Return (x, y) of the center of cell containing provided text 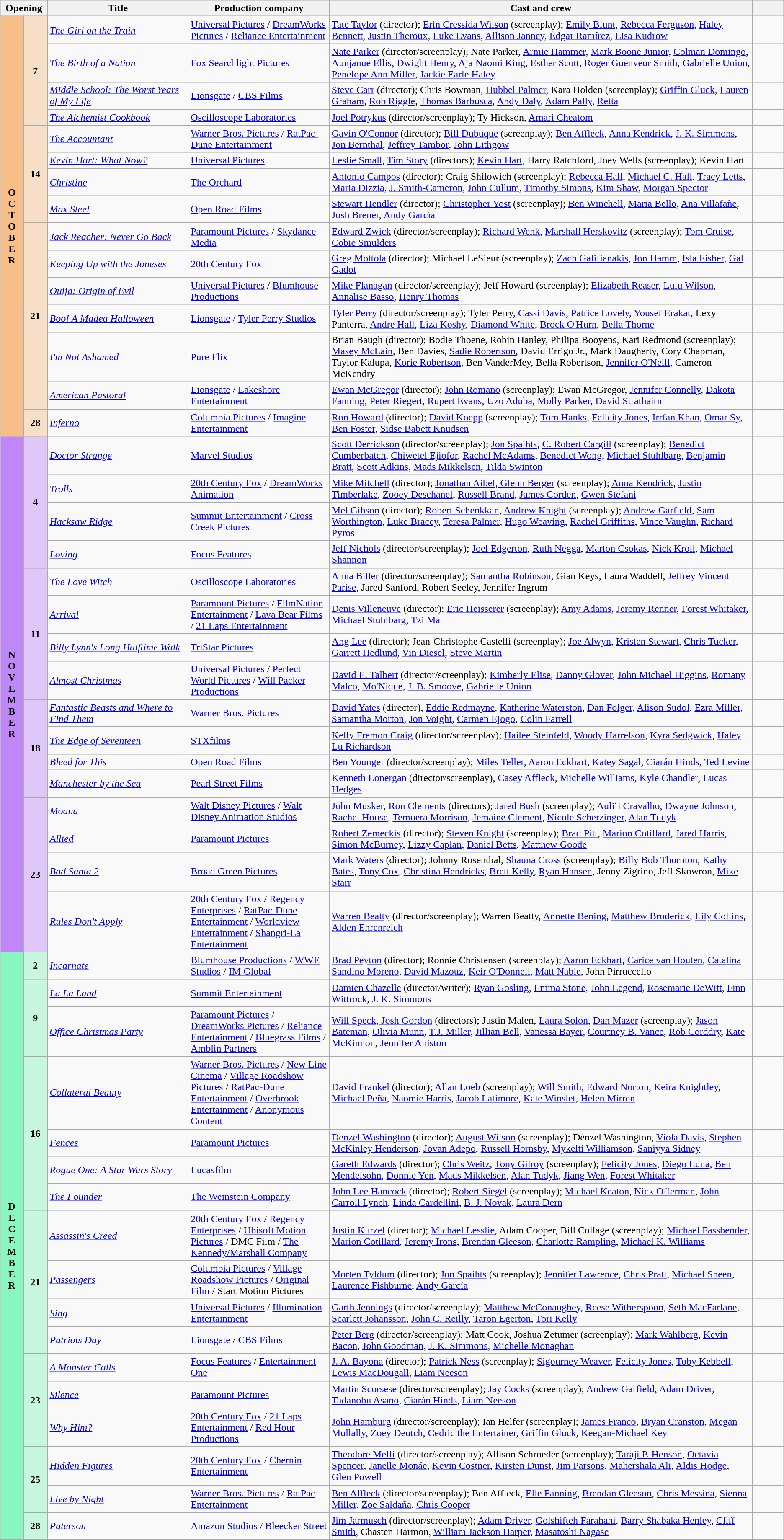
Arrival (118, 614)
The Birth of a Nation (118, 63)
Assassin's Creed (118, 1236)
Incarnate (118, 966)
Focus Features / Entertainment One (259, 1367)
Title (118, 8)
Warner Bros. Pictures / RatPac Entertainment (259, 1499)
Opening (24, 8)
Universal Pictures / Perfect World Pictures / Will Packer Productions (259, 680)
Lionsgate / Lakeshore Entertainment (259, 395)
Bleed for This (118, 762)
Ron Howard (director); David Koepp (screenplay); Tom Hanks, Felicity Jones, Irrfan Khan, Omar Sy, Ben Foster, Sidse Babett Knudsen (541, 423)
DECEMBER (12, 1246)
Morten Tyldum (director); Jon Spaihts (screenplay); Jennifer Lawrence, Chris Pratt, Michael Sheen, Laurence Fishburne, Andy García (541, 1280)
The Love Witch (118, 581)
The Alchemist Cookbook (118, 117)
J. A. Bayona (director); Patrick Ness (screenplay); Sigourney Weaver, Felicity Jones, Toby Kebbell, Lewis MacDougall, Liam Neeson (541, 1367)
Allied (118, 838)
2 (35, 966)
The Girl on the Train (118, 30)
Moana (118, 812)
Jack Reacher: Never Go Back (118, 236)
4 (35, 502)
16 (35, 1133)
Paramount Pictures / Skydance Media (259, 236)
Blumhouse Productions / WWE Studios / IM Global (259, 966)
Amazon Studios / Bleecker Street (259, 1526)
Lucasfilm (259, 1170)
Summit Entertainment (259, 993)
Lionsgate / Tyler Perry Studios (259, 318)
The Orchard (259, 182)
Warner Bros. Pictures / RatPac-Dune Entertainment (259, 139)
Kelly Fremon Craig (director/screenplay); Hailee Steinfeld, Woody Harrelson, Kyra Sedgwick, Haley Lu Richardson (541, 740)
Columbia Pictures / Village Roadshow Pictures / Original Film / Start Motion Pictures (259, 1280)
Walt Disney Pictures / Walt Disney Animation Studios (259, 812)
Christine (118, 182)
Trolls (118, 488)
Middle School: The Worst Years of My Life (118, 95)
Warner Bros. Pictures / New Line Cinema / Village Roadshow Pictures / RatPac-Dune Entertainment / Overbrook Entertainment / Anonymous Content (259, 1092)
Manchester by the Sea (118, 783)
Greg Mottola (director); Michael LeSieur (screenplay); Zach Galifianakis, Jon Hamm, Isla Fisher, Gal Gadot (541, 264)
20th Century Fox / 21 Laps Entertainment / Red Hour Productions (259, 1427)
Kevin Hart: What Now? (118, 160)
I'm Not Ashamed (118, 357)
The Accountant (118, 139)
Passengers (118, 1280)
Universal Pictures / DreamWorks Pictures / Reliance Entertainment (259, 30)
Kenneth Lonergan (director/screenplay), Casey Affleck, Michelle Williams, Kyle Chandler, Lucas Hedges (541, 783)
A Monster Calls (118, 1367)
Pure Flix (259, 357)
Max Steel (118, 209)
OCTOBER (12, 226)
Focus Features (259, 555)
Bad Santa 2 (118, 872)
Gavin O'Connor (director); Bill Dubuque (screenplay); Ben Affleck, Anna Kendrick, J. K. Simmons, Jon Bernthal, Jeffrey Tambor, John Lithgow (541, 139)
Joel Potrykus (director/screenplay); Ty Hickson, Amari Cheatom (541, 117)
Boo! A Madea Halloween (118, 318)
David E. Talbert (director/screenplay); Kimberly Elise, Danny Glover, John Michael Higgins, Romany Malco, Mo'Nique, J. B. Smoove, Gabrielle Union (541, 680)
The Edge of Seventeen (118, 740)
Denis Villeneuve (director); Eric Heisserer (screenplay); Amy Adams, Jeremy Renner, Forest Whitaker, Michael Stuhlbarg, Tzi Ma (541, 614)
Summit Entertainment / Cross Creek Pictures (259, 521)
STXfilms (259, 740)
Loving (118, 555)
Warner Bros. Pictures (259, 713)
Leslie Small, Tim Story (directors); Kevin Hart, Harry Ratchford, Joey Wells (screenplay); Kevin Hart (541, 160)
Paramount Pictures / FilmNation Entertainment / Lava Bear Films / 21 Laps Entertainment (259, 614)
Almost Christmas (118, 680)
20th Century Fox / Chernin Entertainment (259, 1466)
11 (35, 634)
La La Land (118, 993)
Patriots Day (118, 1340)
14 (35, 174)
Silence (118, 1395)
The Founder (118, 1197)
Ang Lee (director); Jean-Christophe Castelli (screenplay); Joe Alwyn, Kristen Stewart, Chris Tucker, Garrett Hedlund, Vin Diesel, Steve Martin (541, 647)
Sing (118, 1313)
Cast and crew (541, 8)
Production company (259, 8)
Fantastic Beasts and Where to Find Them (118, 713)
Broad Green Pictures (259, 872)
Damien Chazelle (director/writer); Ryan Gosling, Emma Stone, John Legend, Rosemarie DeWitt, Finn Wittrock, J. K. Simmons (541, 993)
20th Century Fox / Regency Enterprises / Ubisoft Motion Pictures / DMC Film / The Kennedy/Marshall Company (259, 1236)
Ben Affleck (director/screenplay); Ben Affleck, Elle Fanning, Brendan Gleeson, Chris Messina, Sienna Miller, Zoe Saldaña, Chris Cooper (541, 1499)
Hidden Figures (118, 1466)
John Lee Hancock (director); Robert Siegel (screenplay); Michael Keaton, Nick Offerman, John Carroll Lynch, Linda Cardellini, B. J. Novak, Laura Dern (541, 1197)
Why Him? (118, 1427)
Collateral Beauty (118, 1092)
Universal Pictures / Illumination Entertainment (259, 1313)
20th Century Fox (259, 264)
Stewart Hendler (director); Christopher Yost (screenplay); Ben Winchell, Maria Bello, Ana Villafañe, Josh Brener, Andy García (541, 209)
The Weinstein Company (259, 1197)
Fences (118, 1143)
9 (35, 1018)
Doctor Strange (118, 456)
Inferno (118, 423)
TriStar Pictures (259, 647)
Ben Younger (director/screenplay); Miles Teller, Aaron Eckhart, Katey Sagal, Ciarán Hinds, Ted Levine (541, 762)
18 (35, 748)
20th Century Fox / DreamWorks Animation (259, 488)
Hacksaw Ridge (118, 521)
NOVEMBER (12, 694)
American Pastoral (118, 395)
Live by Night (118, 1499)
Pearl Street Films (259, 783)
Universal Pictures / Blumhouse Productions (259, 291)
Paterson (118, 1526)
Peter Berg (director/screenplay); Matt Cook, Joshua Zetumer (screenplay); Mark Wahlberg, Kevin Bacon, John Goodman, J. K. Simmons, Michelle Monaghan (541, 1340)
Warren Beatty (director/screenplay); Warren Beatty, Annette Bening, Matthew Broderick, Lily Collins, Alden Ehrenreich (541, 921)
Ouija: Origin of Evil (118, 291)
Marvel Studios (259, 456)
Keeping Up with the Joneses (118, 264)
Paramount Pictures / DreamWorks Pictures / Reliance Entertainment / Bluegrass Films / Amblin Partners (259, 1031)
Martin Scorsese (director/screenplay); Jay Cocks (screenplay); Andrew Garfield, Adam Driver, Tadanobu Asano, Ciarán Hinds, Liam Neeson (541, 1395)
Billy Lynn's Long Halftime Walk (118, 647)
7 (35, 71)
20th Century Fox / Regency Enterprises / RatPac-Dune Entertainment / Worldview Entertainment / Shangri-La Entertainment (259, 921)
Anna Biller (director/screenplay); Samantha Robinson, Gian Keys, Laura Waddell, Jeffrey Vincent Parise, Jared Sanford, Robert Seeley, Jennifer Ingrum (541, 581)
Columbia Pictures / Imagine Entertainment (259, 423)
Rules Don't Apply (118, 921)
Rogue One: A Star Wars Story (118, 1170)
Office Christmas Party (118, 1031)
Edward Zwick (director/screenplay); Richard Wenk, Marshall Herskovitz (screenplay); Tom Cruise, Cobie Smulders (541, 236)
25 (35, 1479)
Universal Pictures (259, 160)
Mike Flanagan (director/screenplay); Jeff Howard (screenplay); Elizabeth Reaser, Lulu Wilson, Annalise Basso, Henry Thomas (541, 291)
Fox Searchlight Pictures (259, 63)
Jeff Nichols (director/screenplay); Joel Edgerton, Ruth Negga, Marton Csokas, Nick Kroll, Michael Shannon (541, 555)
